Detect which cell encompasses the target text, then output its [x, y] center coordinate. 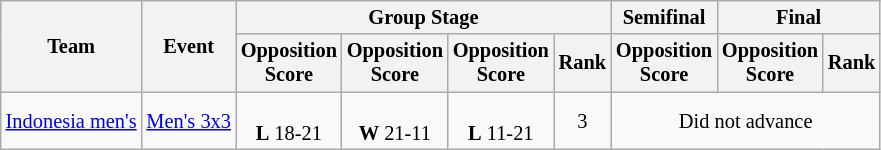
3 [582, 121]
Event [188, 46]
Team [72, 46]
L 18-21 [289, 121]
Indonesia men's [72, 121]
Semifinal [664, 17]
Group Stage [424, 17]
W 21-11 [395, 121]
Did not advance [746, 121]
Final [798, 17]
L 11-21 [501, 121]
Men's 3x3 [188, 121]
